Detect which cell encompasses the target text, then output its [X, Y] center coordinate. 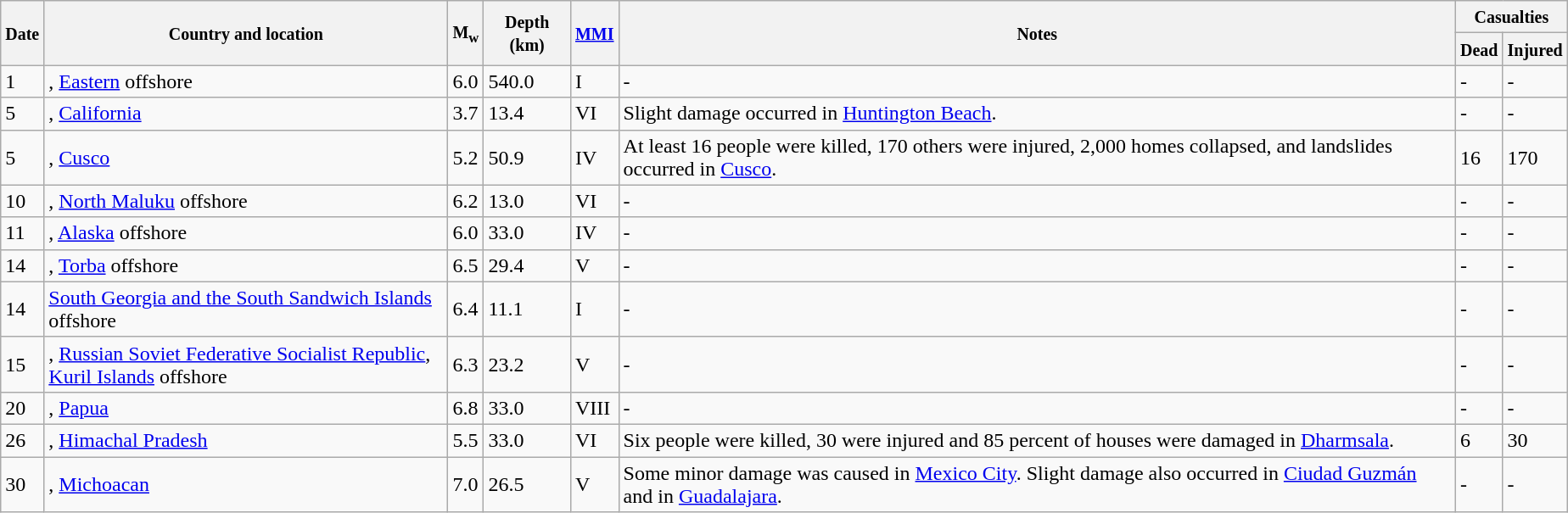
, Torba offshore [246, 265]
Depth (km) [528, 33]
6 [1479, 440]
Notes [1037, 33]
Some minor damage was caused in Mexico City. Slight damage also occurred in Ciudad Guzmán and in Guadalajara. [1037, 483]
, Russian Soviet Federative Socialist Republic, Kuril Islands offshore [246, 365]
Mw [466, 33]
540.0 [528, 81]
26.5 [528, 483]
At least 16 people were killed, 170 others were injured, 2,000 homes collapsed, and landslides occurred in Cusco. [1037, 158]
11 [22, 233]
, Eastern offshore [246, 81]
, Himachal Pradesh [246, 440]
7.0 [466, 483]
5.2 [466, 158]
13.4 [528, 114]
Country and location [246, 33]
11.1 [528, 309]
Dead [1479, 49]
16 [1479, 158]
6.3 [466, 365]
29.4 [528, 265]
1 [22, 81]
6.8 [466, 408]
Date [22, 33]
Injured [1535, 49]
VIII [594, 408]
, North Maluku offshore [246, 201]
50.9 [528, 158]
10 [22, 201]
5.5 [466, 440]
15 [22, 365]
3.7 [466, 114]
, Papua [246, 408]
13.0 [528, 201]
, Cusco [246, 158]
170 [1535, 158]
Slight damage occurred in Huntington Beach. [1037, 114]
, Alaska offshore [246, 233]
20 [22, 408]
Six people were killed, 30 were injured and 85 percent of houses were damaged in Dharmsala. [1037, 440]
23.2 [528, 365]
, California [246, 114]
Casualties [1511, 17]
South Georgia and the South Sandwich Islands offshore [246, 309]
6.4 [466, 309]
6.5 [466, 265]
6.2 [466, 201]
MMI [594, 33]
26 [22, 440]
, Michoacan [246, 483]
